Detect which cell encompasses the target text, then output its [x, y] center coordinate. 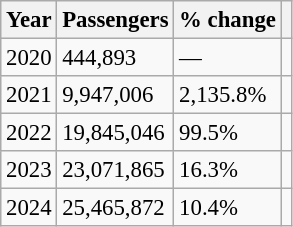
16.3% [228, 170]
Year [29, 20]
9,947,006 [116, 95]
2022 [29, 133]
2,135.8% [228, 95]
23,071,865 [116, 170]
2023 [29, 170]
25,465,872 [116, 208]
10.4% [228, 208]
% change [228, 20]
Passengers [116, 20]
99.5% [228, 133]
2020 [29, 58]
2024 [29, 208]
19,845,046 [116, 133]
2021 [29, 95]
444,893 [116, 58]
— [228, 58]
